Return the (x, y) coordinate for the center point of the cell that contains the specified text.  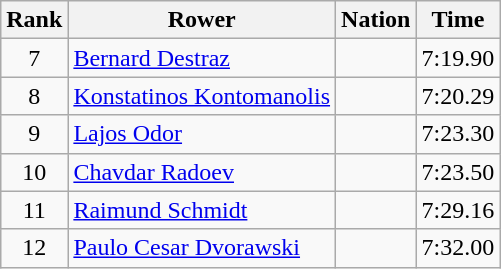
10 (34, 172)
Nation (376, 20)
7:23.30 (458, 134)
Rank (34, 20)
12 (34, 248)
Rower (202, 20)
Time (458, 20)
Konstatinos Kontomanolis (202, 96)
Chavdar Radoev (202, 172)
9 (34, 134)
7:29.16 (458, 210)
Bernard Destraz (202, 58)
11 (34, 210)
Paulo Cesar Dvorawski (202, 248)
7 (34, 58)
7:19.90 (458, 58)
8 (34, 96)
Lajos Odor (202, 134)
Raimund Schmidt (202, 210)
7:32.00 (458, 248)
7:23.50 (458, 172)
7:20.29 (458, 96)
